Output the [x, y] coordinate of the center of the cell containing the given text.  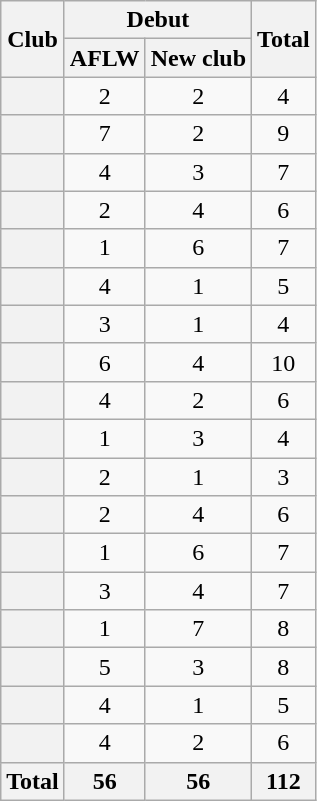
AFLW [104, 58]
10 [284, 362]
112 [284, 781]
9 [284, 134]
New club [198, 58]
Club [33, 39]
Debut [158, 20]
